Output the [x, y] coordinate of the center of the cell containing the given text.  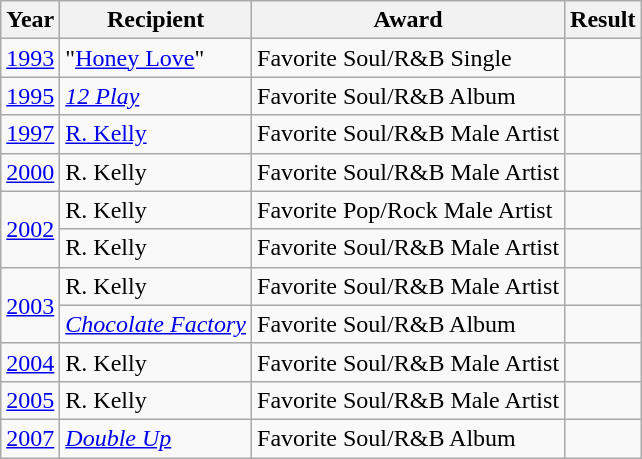
2007 [30, 438]
1993 [30, 58]
Award [408, 20]
Double Up [156, 438]
Year [30, 20]
2005 [30, 400]
Chocolate Factory [156, 324]
Recipient [156, 20]
"Honey Love" [156, 58]
2000 [30, 172]
2003 [30, 305]
2004 [30, 362]
1995 [30, 96]
Favorite Soul/R&B Single [408, 58]
Result [603, 20]
12 Play [156, 96]
1997 [30, 134]
2002 [30, 229]
Favorite Pop/Rock Male Artist [408, 210]
